Capture the cell that displays the provided text and extract its [x, y] central coordinate. 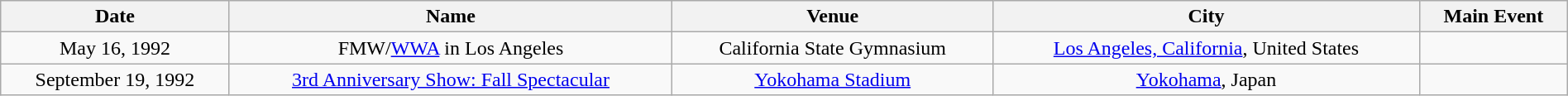
California State Gymnasium [833, 48]
May 16, 1992 [115, 48]
FMW/WWA in Los Angeles [451, 48]
September 19, 1992 [115, 79]
Yokohama, Japan [1206, 79]
Yokohama Stadium [833, 79]
3rd Anniversary Show: Fall Spectacular [451, 79]
Main Event [1494, 17]
Date [115, 17]
Venue [833, 17]
Los Angeles, California, United States [1206, 48]
Name [451, 17]
City [1206, 17]
